Provide the [X, Y] coordinate of the cell's center where the given text is located.  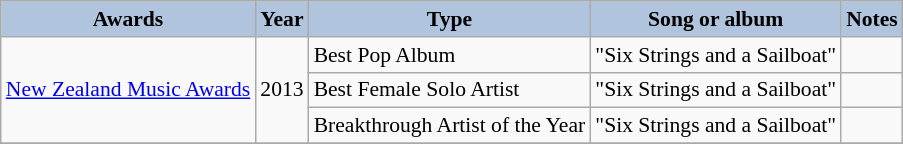
New Zealand Music Awards [128, 90]
Type [450, 19]
Best Female Solo Artist [450, 90]
Song or album [716, 19]
Notes [872, 19]
Year [282, 19]
Best Pop Album [450, 55]
Awards [128, 19]
2013 [282, 90]
Breakthrough Artist of the Year [450, 126]
